Locate the cell with the specified text and output its [X, Y] center coordinate. 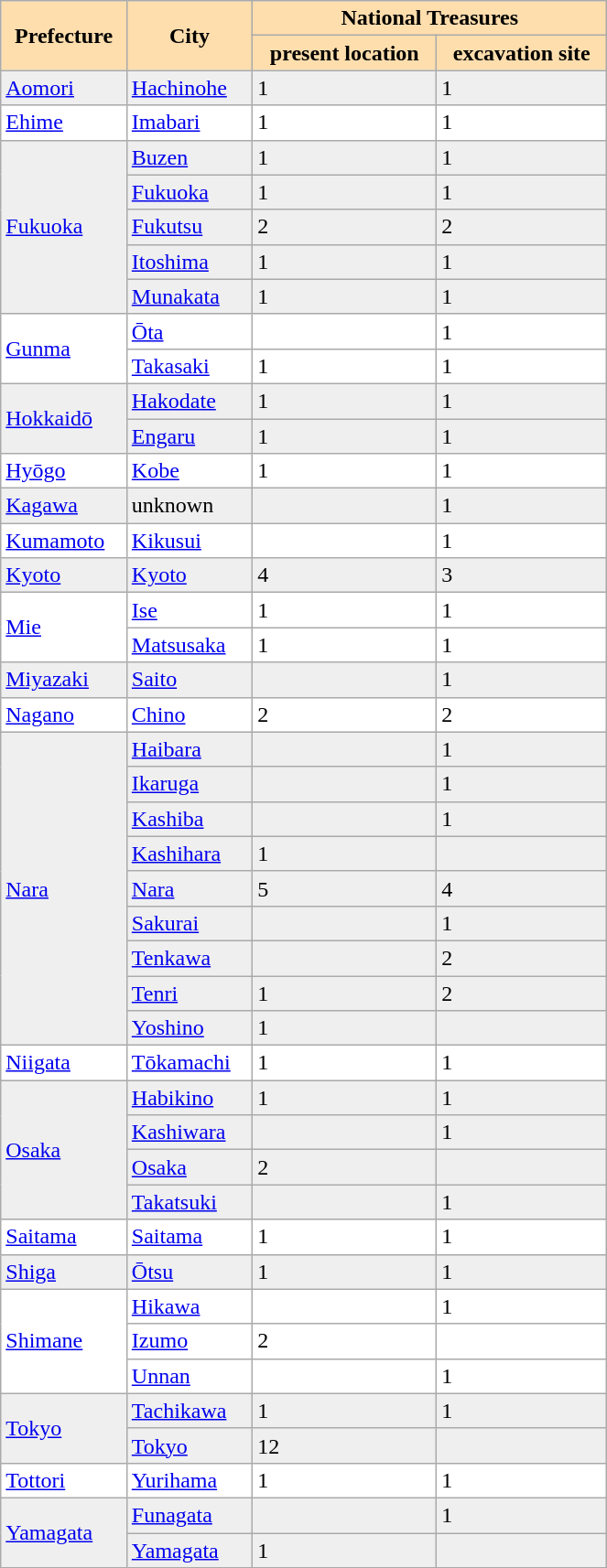
Matsusaka [189, 645]
National Treasures [430, 18]
Shimane [64, 1341]
12 [344, 1445]
Unnan [189, 1376]
Kumamoto [64, 541]
excavation site [522, 53]
Munakata [189, 296]
Tottori [64, 1480]
5 [344, 888]
Mie [64, 628]
Gunma [64, 349]
Funagata [189, 1515]
Yurihama [189, 1480]
Aomori [64, 88]
Haibara [189, 749]
present location [344, 53]
Tōkamachi [189, 1063]
Kobe [189, 471]
Takatsuki [189, 1202]
Kagawa [64, 506]
Buzen [189, 157]
Sakurai [189, 923]
Hachinohe [189, 88]
Fukutsu [189, 227]
Chino [189, 714]
Yoshino [189, 1028]
Hakodate [189, 401]
Saito [189, 680]
Izumo [189, 1341]
Tenri [189, 993]
Tachikawa [189, 1411]
Tenkawa [189, 958]
Kashiwara [189, 1133]
Nagano [64, 714]
Hokkaidō [64, 418]
Shiga [64, 1272]
Ise [189, 610]
Prefecture [64, 36]
Takasaki [189, 366]
Ehime [64, 123]
Kashiba [189, 819]
Itoshima [189, 262]
Hyōgo [64, 471]
3 [522, 575]
Habikino [189, 1098]
Imabari [189, 123]
Engaru [189, 436]
Kashihara [189, 854]
Hikawa [189, 1306]
Miyazaki [64, 680]
Niigata [64, 1063]
City [189, 36]
Kikusui [189, 541]
Ōta [189, 331]
Ikaruga [189, 784]
Ōtsu [189, 1272]
unknown [189, 506]
